Pinpoint the cell where the given text exists, returning its (x, y) midpoint coordinate. 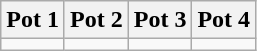
Pot 2 (96, 20)
Pot 4 (224, 20)
Pot 3 (160, 20)
Pot 1 (33, 20)
